Locate the cell with the specified text and output its (X, Y) center coordinate. 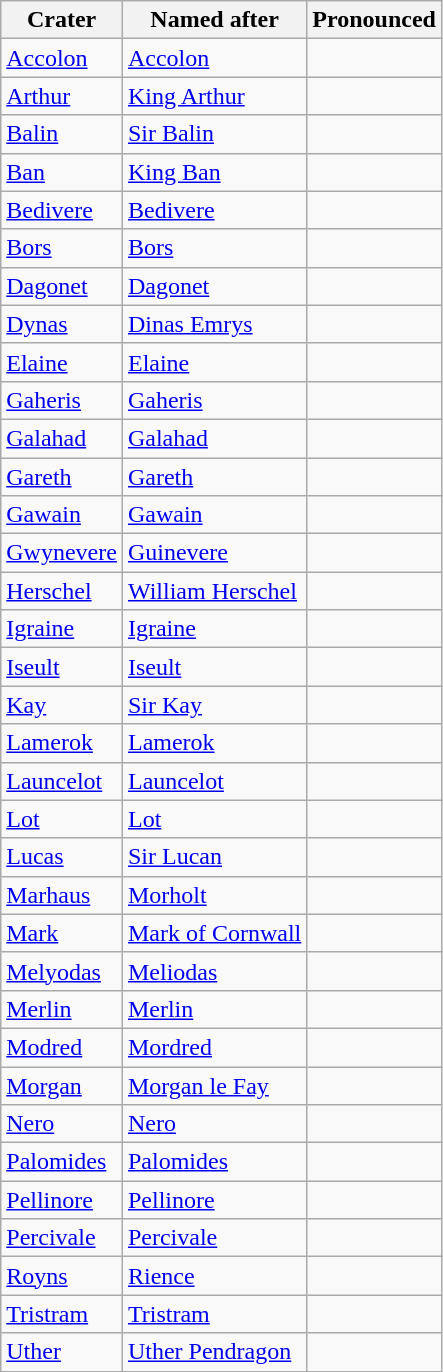
Melyodas (62, 971)
Sir Kay (214, 705)
Mark (62, 933)
Rience (214, 1276)
Lucas (62, 857)
Morholt (214, 895)
Modred (62, 1047)
Mark of Cornwall (214, 933)
Crater (62, 20)
William Herschel (214, 591)
Balin (62, 134)
Gwynevere (62, 553)
Meliodas (214, 971)
King Arthur (214, 96)
Arthur (62, 96)
Kay (62, 705)
Pronounced (374, 20)
Marhaus (62, 895)
Uther (62, 1352)
King Ban (214, 172)
Ban (62, 172)
Mordred (214, 1047)
Sir Balin (214, 134)
Guinevere (214, 553)
Dynas (62, 324)
Named after (214, 20)
Morgan (62, 1085)
Dinas Emrys (214, 324)
Morgan le Fay (214, 1085)
Royns (62, 1276)
Uther Pendragon (214, 1352)
Sir Lucan (214, 857)
Herschel (62, 591)
